Output the (x, y) coordinate of the center of the cell containing the given text.  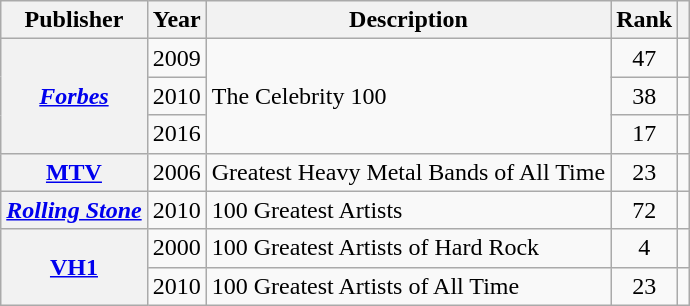
MTV (74, 172)
2006 (176, 172)
4 (644, 248)
2016 (176, 134)
Rank (644, 20)
The Celebrity 100 (408, 96)
Greatest Heavy Metal Bands of All Time (408, 172)
Rolling Stone (74, 210)
72 (644, 210)
Description (408, 20)
2000 (176, 248)
VH1 (74, 267)
Forbes (74, 96)
100 Greatest Artists of Hard Rock (408, 248)
Year (176, 20)
38 (644, 96)
17 (644, 134)
Publisher (74, 20)
2009 (176, 58)
100 Greatest Artists of All Time (408, 286)
100 Greatest Artists (408, 210)
47 (644, 58)
